Scan for the cell matching the given text and deliver its (X, Y) coordinate at center. 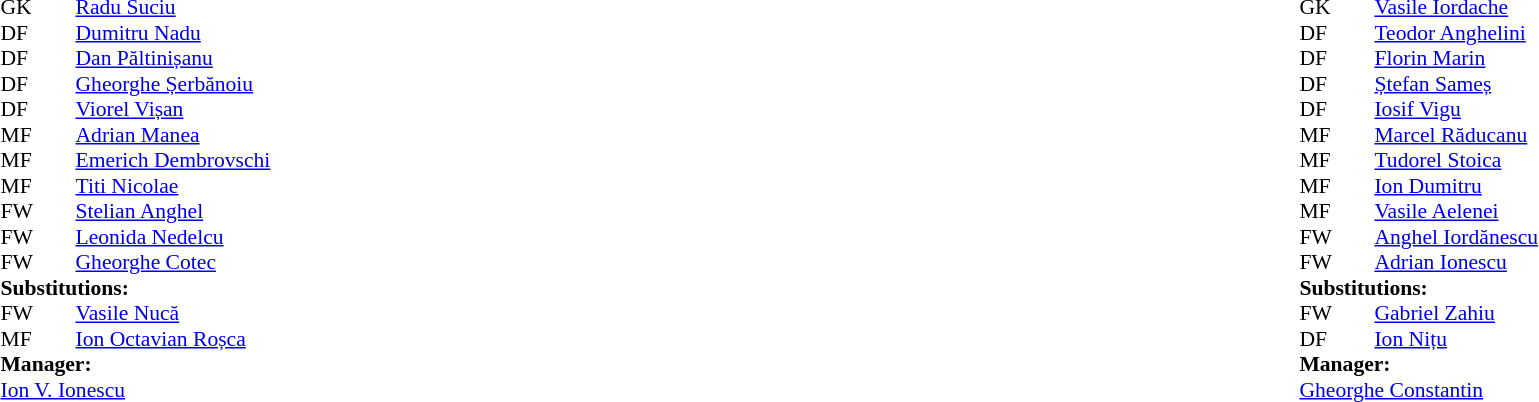
Gabriel Zahiu (1456, 313)
Iosif Vigu (1456, 109)
Adrian Ionescu (1456, 263)
Tudorel Stoica (1456, 161)
Ion Dumitru (1456, 186)
Vasile Aelenei (1456, 211)
Ștefan Sameș (1456, 84)
Leonida Nedelcu (174, 237)
Florin Marin (1456, 59)
Adrian Manea (174, 135)
Viorel Vișan (174, 109)
Vasile Nucă (174, 313)
Titi Nicolae (174, 186)
Anghel Iordănescu (1456, 237)
Dan Păltinișanu (174, 59)
Teodor Anghelini (1456, 33)
Dumitru Nadu (174, 33)
Stelian Anghel (174, 211)
Gheorghe Cotec (174, 263)
Marcel Răducanu (1456, 135)
Gheorghe Șerbănoiu (174, 84)
Emerich Dembrovschi (174, 161)
Ion Octavian Roșca (174, 339)
Ion Nițu (1456, 339)
